Search for the cell housing the specified text and yield its (x, y) center coordinate. 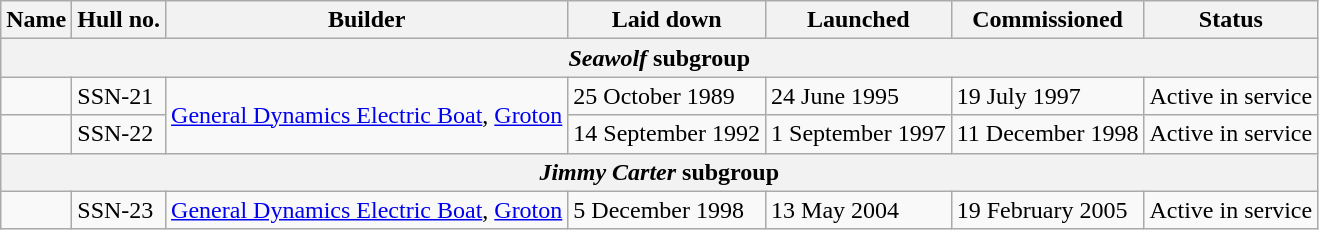
Commissioned (1048, 20)
Jimmy Carter subgroup (660, 172)
14 September 1992 (667, 134)
Builder (367, 20)
Status (1231, 20)
Laid down (667, 20)
Name (36, 20)
13 May 2004 (859, 210)
11 December 1998 (1048, 134)
24 June 1995 (859, 96)
19 February 2005 (1048, 210)
SSN-21 (119, 96)
19 July 1997 (1048, 96)
25 October 1989 (667, 96)
1 September 1997 (859, 134)
Seawolf subgroup (660, 58)
Hull no. (119, 20)
SSN-23 (119, 210)
SSN-22 (119, 134)
5 December 1998 (667, 210)
Launched (859, 20)
